From the cell containing the given text, extract its center point as [x, y] coordinate. 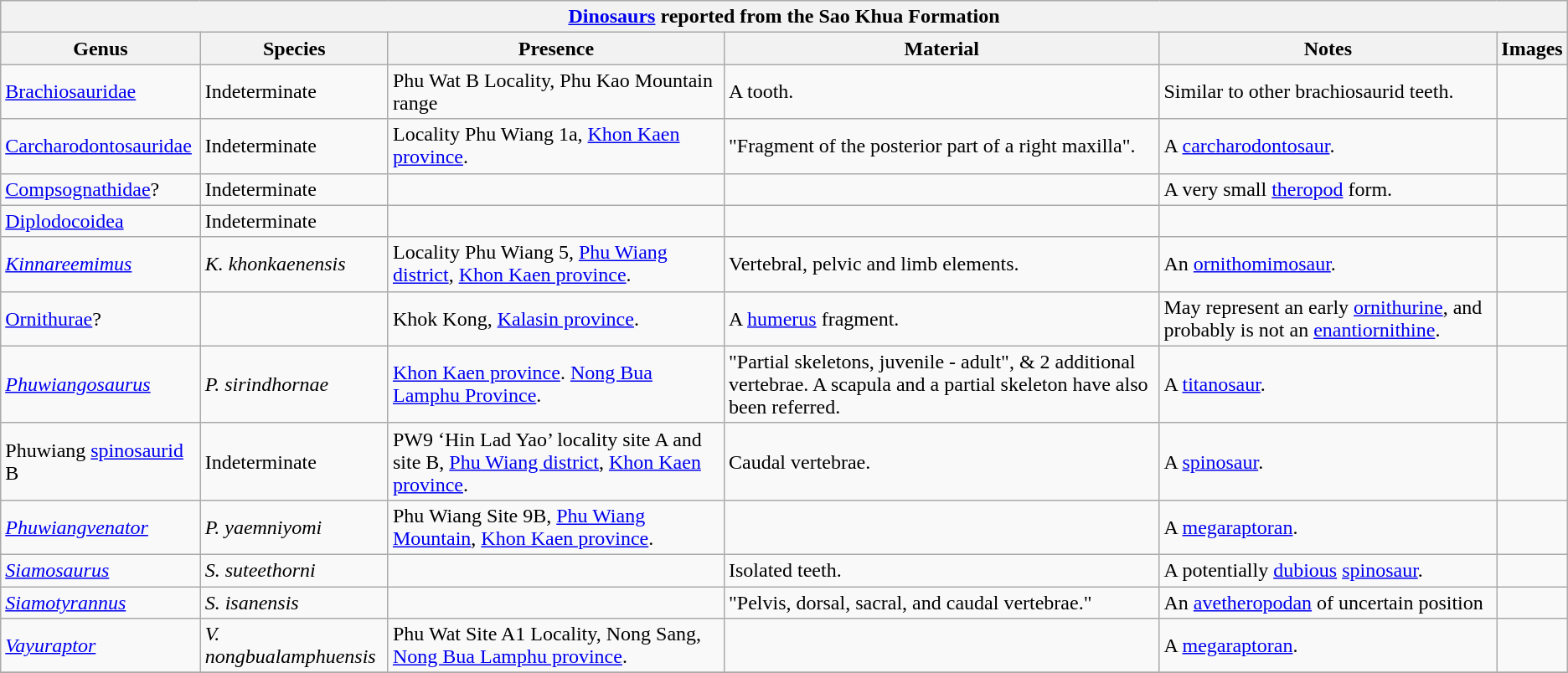
Phu Wat B Locality, Phu Kao Mountain range [556, 92]
Similar to other brachiosaurid teeth. [1328, 92]
An ornithomimosaur. [1328, 265]
Siamosaurus [101, 570]
Caudal vertebrae. [941, 461]
Isolated teeth. [941, 570]
Phuwiangosaurus [101, 384]
Genus [101, 49]
A humerus fragment. [941, 318]
Locality Phu Wiang 5, Phu Wiang district, Khon Kaen province. [556, 265]
Khon Kaen province. Nong Bua Lamphu Province. [556, 384]
PW9 ‘Hin Lad Yao’ locality site A and site B, Phu Wiang district, Khon Kaen province. [556, 461]
A carcharodontosaur. [1328, 146]
A potentially dubious spinosaur. [1328, 570]
K. khonkaenensis [294, 265]
P. sirindhornae [294, 384]
Phu Wat Site A1 Locality, Nong Sang, Nong Bua Lamphu province. [556, 646]
Siamotyrannus [101, 602]
Material [941, 49]
"Partial skeletons, juvenile - adult", & 2 additional vertebrae. A scapula and a partial skeleton have also been referred. [941, 384]
Phuwiang spinosaurid B [101, 461]
Images [1532, 49]
Compsognathidae? [101, 189]
Locality Phu Wiang 1a, Khon Kaen province. [556, 146]
"Fragment of the posterior part of a right maxilla". [941, 146]
A spinosaur. [1328, 461]
Brachiosauridae [101, 92]
"Pelvis, dorsal, sacral, and caudal vertebrae." [941, 602]
A titanosaur. [1328, 384]
Species [294, 49]
Dinosaurs reported from the Sao Khua Formation [784, 17]
V. nongbualamphuensis [294, 646]
May represent an early ornithurine, and probably is not an enantiornithine. [1328, 318]
A tooth. [941, 92]
A very small theropod form. [1328, 189]
Presence [556, 49]
Vertebral, pelvic and limb elements. [941, 265]
Carcharodontosauridae [101, 146]
Phuwiangvenator [101, 527]
Vayuraptor [101, 646]
Phu Wiang Site 9B, Phu Wiang Mountain, Khon Kaen province. [556, 527]
P. yaemniyomi [294, 527]
S. isanensis [294, 602]
Kinnareemimus [101, 265]
An avetheropodan of uncertain position [1328, 602]
Diplodocoidea [101, 221]
S. suteethorni [294, 570]
Khok Kong, Kalasin province. [556, 318]
Notes [1328, 49]
Ornithurae? [101, 318]
